Locate the cell with the specified text and output its [x, y] center coordinate. 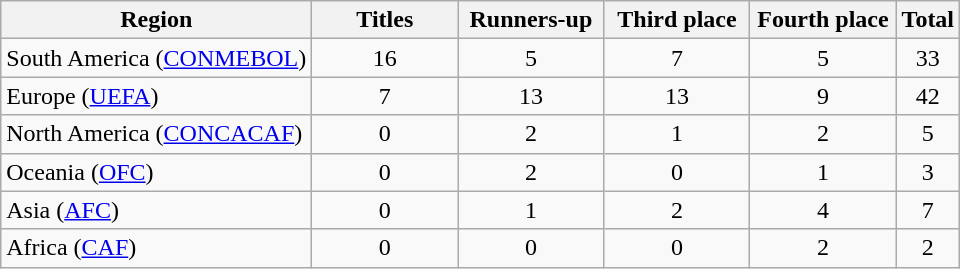
9 [823, 96]
Third place [677, 20]
16 [385, 58]
North America (CONCACAF) [156, 134]
3 [928, 172]
Titles [385, 20]
Asia (AFC) [156, 210]
42 [928, 96]
Europe (UEFA) [156, 96]
33 [928, 58]
Oceania (OFC) [156, 172]
Runners-up [531, 20]
Region [156, 20]
Africa (CAF) [156, 248]
4 [823, 210]
Fourth place [823, 20]
Total [928, 20]
South America (CONMEBOL) [156, 58]
